Scan for the cell matching the given text and deliver its [x, y] coordinate at center. 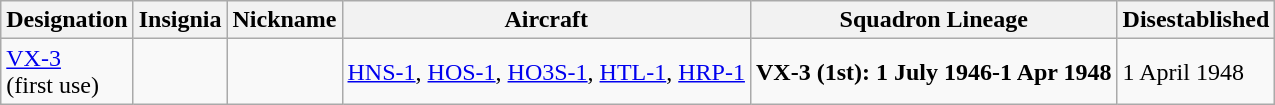
Designation [67, 20]
VX-3(first use) [67, 72]
1 April 1948 [1196, 72]
HNS-1, HOS-1, HO3S-1, HTL-1, HRP-1 [546, 72]
Insignia [180, 20]
Nickname [284, 20]
VX-3 (1st): 1 July 1946-1 Apr 1948 [934, 72]
Aircraft [546, 20]
Squadron Lineage [934, 20]
Disestablished [1196, 20]
